Provide the [x, y] coordinate of the cell's center where the given text is located.  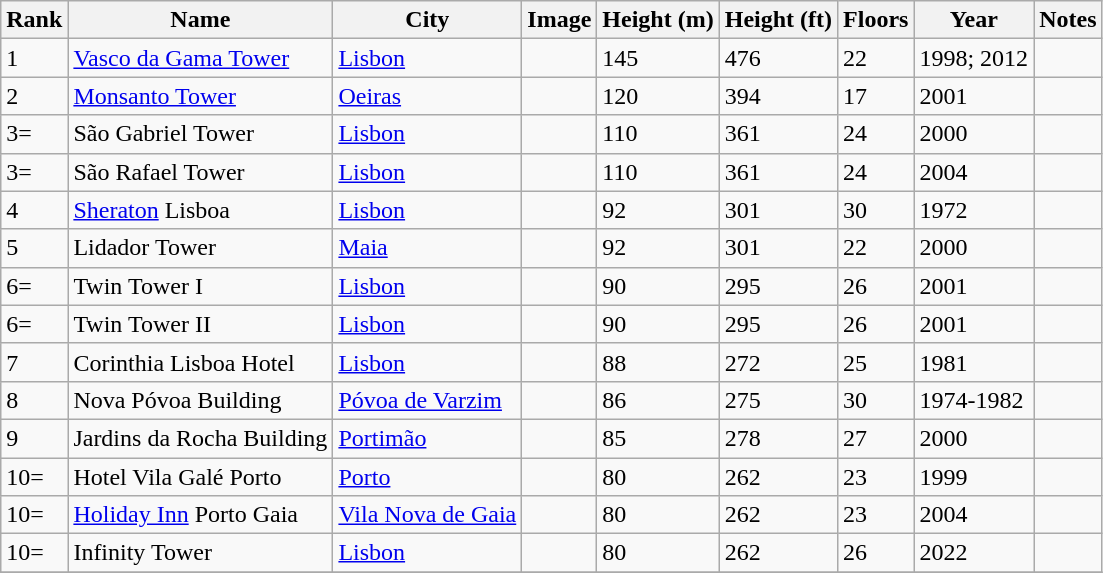
Year [974, 20]
1972 [974, 210]
1 [34, 58]
27 [876, 438]
2022 [974, 553]
Image [560, 20]
Hotel Vila Galé Porto [200, 477]
1981 [974, 362]
1974-1982 [974, 400]
4 [34, 210]
85 [658, 438]
Name [200, 20]
Portimão [428, 438]
São Gabriel Tower [200, 134]
5 [34, 248]
Póvoa de Varzim [428, 400]
Twin Tower I [200, 286]
Notes [1068, 20]
88 [658, 362]
Nova Póvoa Building [200, 400]
272 [778, 362]
2 [34, 96]
394 [778, 96]
São Rafael Tower [200, 172]
Holiday Inn Porto Gaia [200, 515]
86 [658, 400]
Monsanto Tower [200, 96]
476 [778, 58]
145 [658, 58]
7 [34, 362]
Lidador Tower [200, 248]
Corinthia Lisboa Hotel [200, 362]
Twin Tower II [200, 324]
Jardins da Rocha Building [200, 438]
9 [34, 438]
25 [876, 362]
278 [778, 438]
City [428, 20]
17 [876, 96]
Height (m) [658, 20]
Oeiras [428, 96]
Sheraton Lisboa [200, 210]
Maia [428, 248]
Floors [876, 20]
1999 [974, 477]
1998; 2012 [974, 58]
120 [658, 96]
8 [34, 400]
Infinity Tower [200, 553]
275 [778, 400]
Height (ft) [778, 20]
Vasco da Gama Tower [200, 58]
Vila Nova de Gaia [428, 515]
Rank [34, 20]
Porto [428, 477]
